Capture the cell that displays the provided text and extract its (X, Y) central coordinate. 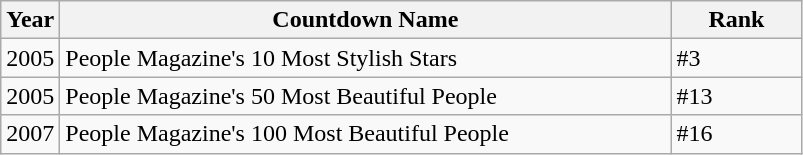
Year (30, 20)
#16 (736, 134)
#13 (736, 96)
People Magazine's 50 Most Beautiful People (366, 96)
People Magazine's 10 Most Stylish Stars (366, 58)
#3 (736, 58)
Rank (736, 20)
People Magazine's 100 Most Beautiful People (366, 134)
2007 (30, 134)
Countdown Name (366, 20)
